Pinpoint the cell where the given text exists, returning its (x, y) midpoint coordinate. 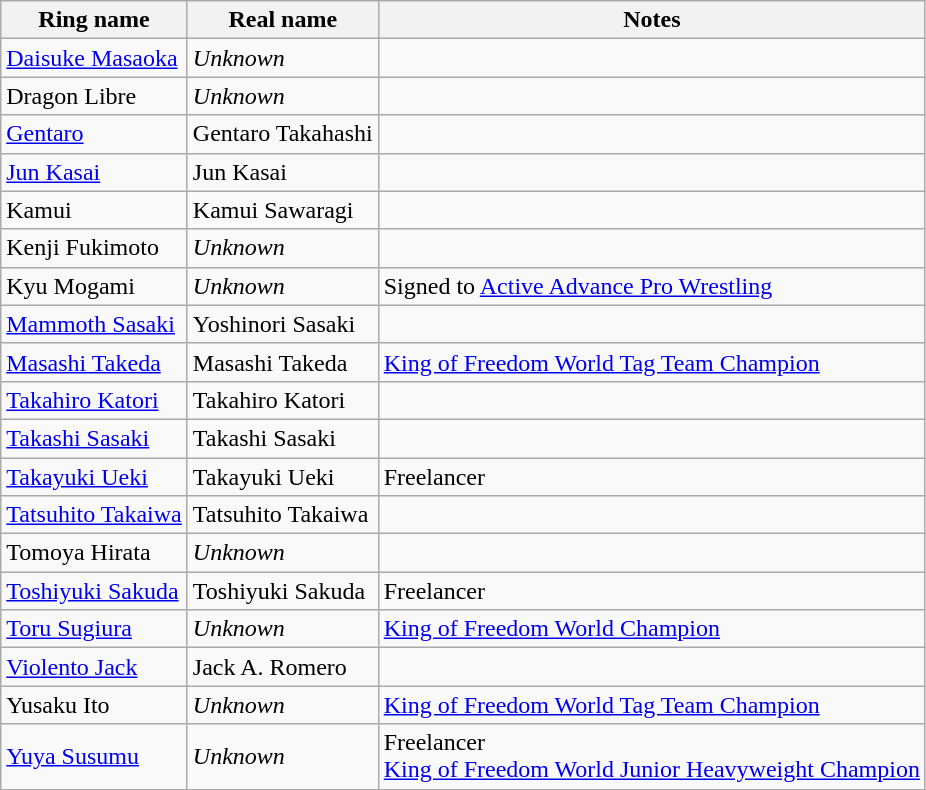
FreelancerKing of Freedom World Junior Heavyweight Champion (652, 756)
Jack A. Romero (282, 667)
Ring name (94, 20)
King of Freedom World Champion (652, 629)
Gentaro Takahashi (282, 134)
Yoshinori Sasaki (282, 324)
Mammoth Sasaki (94, 324)
Kyu Mogami (94, 286)
Tomoya Hirata (94, 553)
Kenji Fukimoto (94, 248)
Gentaro (94, 134)
Dragon Libre (94, 96)
Kamui Sawaragi (282, 210)
Daisuke Masaoka (94, 58)
Real name (282, 20)
Yusaku Ito (94, 705)
Kamui (94, 210)
Notes (652, 20)
Toru Sugiura (94, 629)
Violento Jack (94, 667)
Signed to Active Advance Pro Wrestling (652, 286)
Yuya Susumu (94, 756)
